Identify which cell holds the provided text, then report its [X, Y] central coordinate. 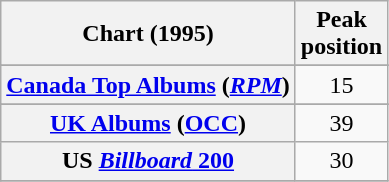
15 [341, 85]
Peakposition [341, 34]
US Billboard 200 [148, 161]
39 [341, 123]
Canada Top Albums (RPM) [148, 85]
Chart (1995) [148, 34]
30 [341, 161]
UK Albums (OCC) [148, 123]
